From the cell containing the given text, extract its center point as (X, Y) coordinate. 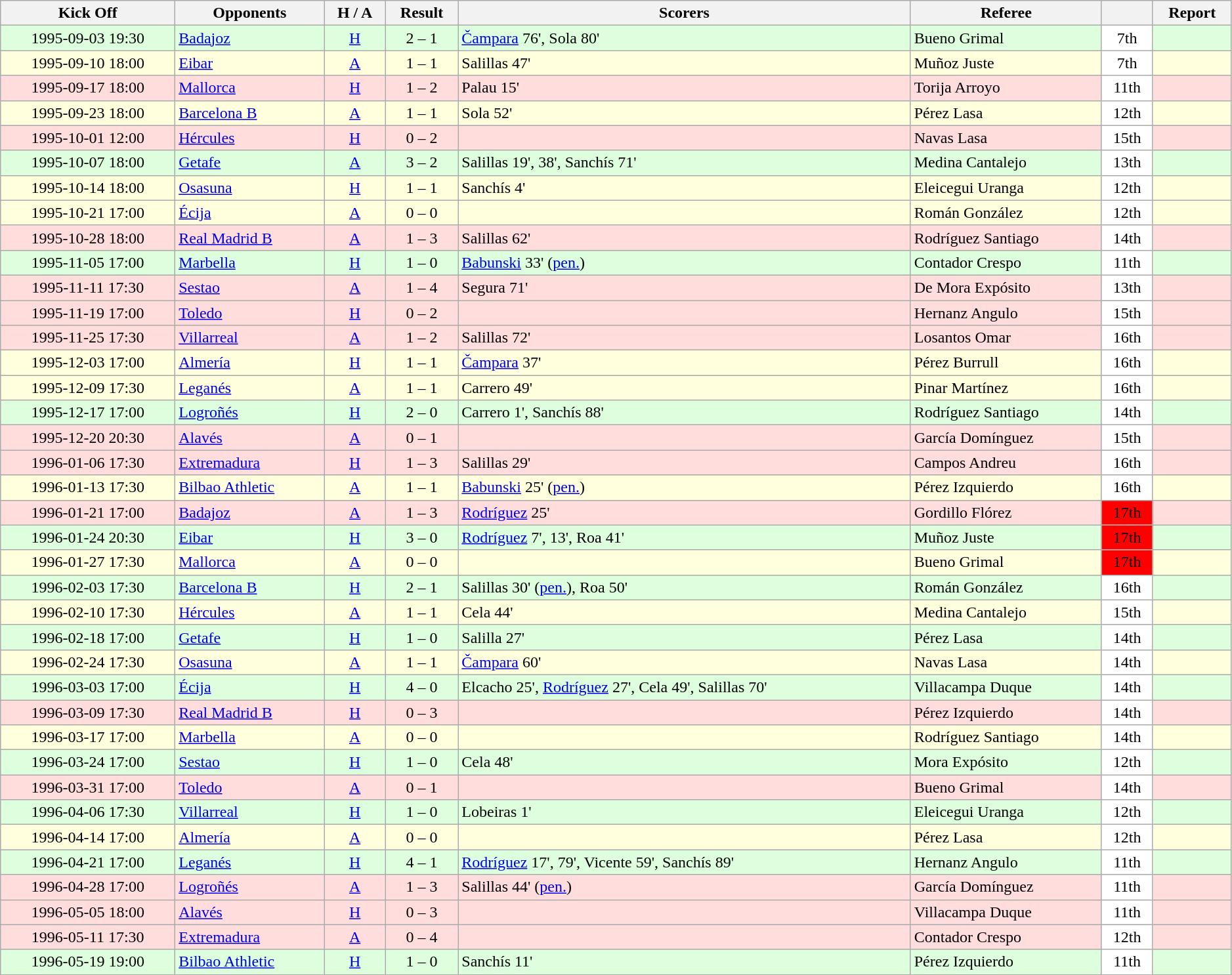
1996-02-24 17:30 (88, 662)
Referee (1006, 13)
Opponents (249, 13)
1995-10-28 18:00 (88, 238)
Sanchís 4' (684, 188)
Scorers (684, 13)
2 – 0 (421, 413)
Salillas 30' (pen.), Roa 50' (684, 587)
Cela 44' (684, 612)
1996-01-06 17:30 (88, 463)
Report (1192, 13)
Čampara 60' (684, 662)
1995-12-09 17:30 (88, 388)
1995-12-20 20:30 (88, 438)
Elcacho 25', Rodríguez 27', Cela 49', Salillas 70' (684, 687)
1 – 4 (421, 287)
1995-09-03 19:30 (88, 38)
1995-09-17 18:00 (88, 88)
1996-02-18 17:00 (88, 637)
Salillas 44' (pen.) (684, 887)
1996-02-10 17:30 (88, 612)
Čampara 76', Sola 80' (684, 38)
Carrero 1', Sanchís 88' (684, 413)
Carrero 49' (684, 388)
1996-03-03 17:00 (88, 687)
1995-09-10 18:00 (88, 63)
1995-12-17 17:00 (88, 413)
1995-10-21 17:00 (88, 213)
Salillas 72' (684, 338)
Lobeiras 1' (684, 812)
1995-11-11 17:30 (88, 287)
1996-03-24 17:00 (88, 762)
Pérez Burrull (1006, 363)
Rodríguez 25' (684, 512)
Babunski 33' (pen.) (684, 262)
Kick Off (88, 13)
1996-05-19 19:00 (88, 962)
Salillas 29' (684, 463)
1996-04-28 17:00 (88, 887)
1996-03-17 17:00 (88, 737)
Campos Andreu (1006, 463)
Čampara 37' (684, 363)
Pinar Martínez (1006, 388)
Salillas 62' (684, 238)
Rodríguez 17', 79', Vicente 59', Sanchís 89' (684, 862)
1996-04-21 17:00 (88, 862)
1996-03-09 17:30 (88, 712)
1995-11-25 17:30 (88, 338)
Palau 15' (684, 88)
Result (421, 13)
Segura 71' (684, 287)
1995-09-23 18:00 (88, 113)
1996-02-03 17:30 (88, 587)
Salillas 19', 38', Sanchís 71' (684, 163)
Babunski 25' (pen.) (684, 487)
Sola 52' (684, 113)
1995-11-19 17:00 (88, 313)
1996-01-21 17:00 (88, 512)
1995-10-01 12:00 (88, 138)
3 – 0 (421, 537)
1996-04-14 17:00 (88, 837)
Gordillo Flórez (1006, 512)
1996-05-05 18:00 (88, 912)
3 – 2 (421, 163)
0 – 4 (421, 937)
Salillas 47' (684, 63)
Mora Expósito (1006, 762)
De Mora Expósito (1006, 287)
1996-01-13 17:30 (88, 487)
1995-10-07 18:00 (88, 163)
1996-03-31 17:00 (88, 787)
1996-05-11 17:30 (88, 937)
Rodríguez 7', 13', Roa 41' (684, 537)
1996-04-06 17:30 (88, 812)
4 – 0 (421, 687)
Cela 48' (684, 762)
Salilla 27' (684, 637)
1995-12-03 17:00 (88, 363)
1996-01-24 20:30 (88, 537)
1995-11-05 17:00 (88, 262)
H / A (354, 13)
Sanchís 11' (684, 962)
Losantos Omar (1006, 338)
1995-10-14 18:00 (88, 188)
1996-01-27 17:30 (88, 562)
4 – 1 (421, 862)
Torija Arroyo (1006, 88)
